Detect which cell encompasses the target text, then output its (x, y) center coordinate. 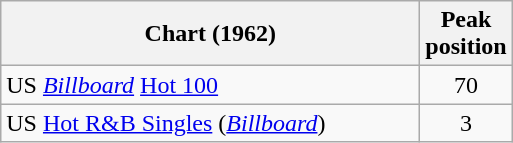
US Billboard Hot 100 (210, 85)
3 (466, 123)
Chart (1962) (210, 34)
US Hot R&B Singles (Billboard) (210, 123)
70 (466, 85)
Peakposition (466, 34)
